Search for the cell housing the specified text and yield its [x, y] center coordinate. 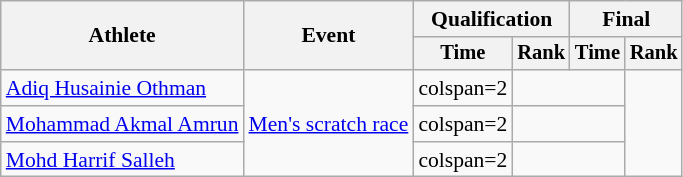
Mohammad Akmal Amrun [122, 124]
Adiq Husainie Othman [122, 88]
Qualification [492, 19]
Final [626, 19]
Athlete [122, 36]
Event [329, 36]
Men's scratch race [329, 124]
